Search for the cell housing the specified text and yield its (x, y) center coordinate. 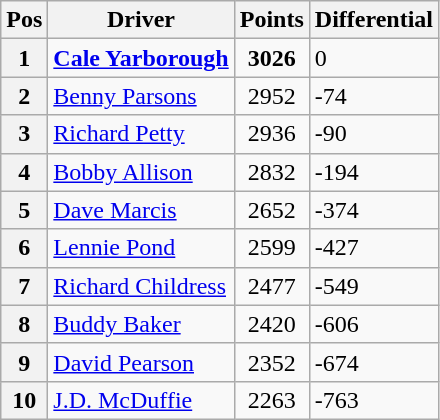
8 (24, 324)
1 (24, 58)
2352 (272, 362)
10 (24, 400)
2599 (272, 248)
Buddy Baker (141, 324)
0 (374, 58)
4 (24, 172)
-427 (374, 248)
David Pearson (141, 362)
-374 (374, 210)
Benny Parsons (141, 96)
Driver (141, 20)
2652 (272, 210)
3026 (272, 58)
Richard Childress (141, 286)
2477 (272, 286)
2952 (272, 96)
Pos (24, 20)
3 (24, 134)
Lennie Pond (141, 248)
5 (24, 210)
9 (24, 362)
Points (272, 20)
-90 (374, 134)
-549 (374, 286)
Richard Petty (141, 134)
-74 (374, 96)
2420 (272, 324)
Bobby Allison (141, 172)
2936 (272, 134)
-194 (374, 172)
-674 (374, 362)
-763 (374, 400)
2832 (272, 172)
Dave Marcis (141, 210)
Cale Yarborough (141, 58)
Differential (374, 20)
-606 (374, 324)
7 (24, 286)
J.D. McDuffie (141, 400)
6 (24, 248)
2 (24, 96)
2263 (272, 400)
